Return (x, y) of the center of cell containing provided text 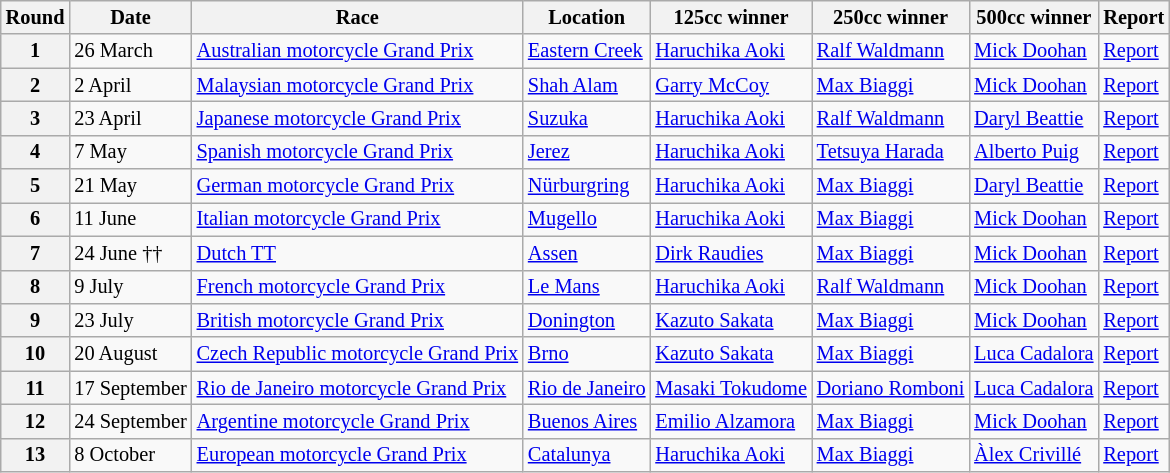
Mugello (586, 219)
British motorcycle Grand Prix (358, 320)
Catalunya (586, 455)
3 (36, 118)
Australian motorcycle Grand Prix (358, 51)
2 April (130, 85)
Eastern Creek (586, 51)
26 March (130, 51)
Donington (586, 320)
10 (36, 354)
French motorcycle Grand Prix (358, 287)
Round (36, 17)
12 (36, 421)
250cc winner (891, 17)
1 (36, 51)
4 (36, 152)
17 September (130, 388)
Emilio Alzamora (730, 421)
Malaysian motorcycle Grand Prix (358, 85)
Tetsuya Harada (891, 152)
Garry McCoy (730, 85)
8 October (130, 455)
Brno (586, 354)
6 (36, 219)
5 (36, 186)
23 July (130, 320)
24 June †† (130, 253)
24 September (130, 421)
9 July (130, 287)
20 August (130, 354)
Jerez (586, 152)
Spanish motorcycle Grand Prix (358, 152)
23 April (130, 118)
500cc winner (1034, 17)
9 (36, 320)
Suzuka (586, 118)
Doriano Romboni (891, 388)
Nürburgring (586, 186)
13 (36, 455)
Rio de Janeiro motorcycle Grand Prix (358, 388)
Assen (586, 253)
Czech Republic motorcycle Grand Prix (358, 354)
Japanese motorcycle Grand Prix (358, 118)
European motorcycle Grand Prix (358, 455)
7 May (130, 152)
Italian motorcycle Grand Prix (358, 219)
2 (36, 85)
Argentine motorcycle Grand Prix (358, 421)
Date (130, 17)
8 (36, 287)
Alberto Puig (1034, 152)
Rio de Janeiro (586, 388)
Àlex Crivillé (1034, 455)
Masaki Tokudome (730, 388)
Location (586, 17)
German motorcycle Grand Prix (358, 186)
Dutch TT (358, 253)
Buenos Aires (586, 421)
21 May (130, 186)
11 (36, 388)
11 June (130, 219)
125cc winner (730, 17)
Le Mans (586, 287)
Dirk Raudies (730, 253)
Shah Alam (586, 85)
Race (358, 17)
7 (36, 253)
